Locate the cell with the specified text and output its (X, Y) center coordinate. 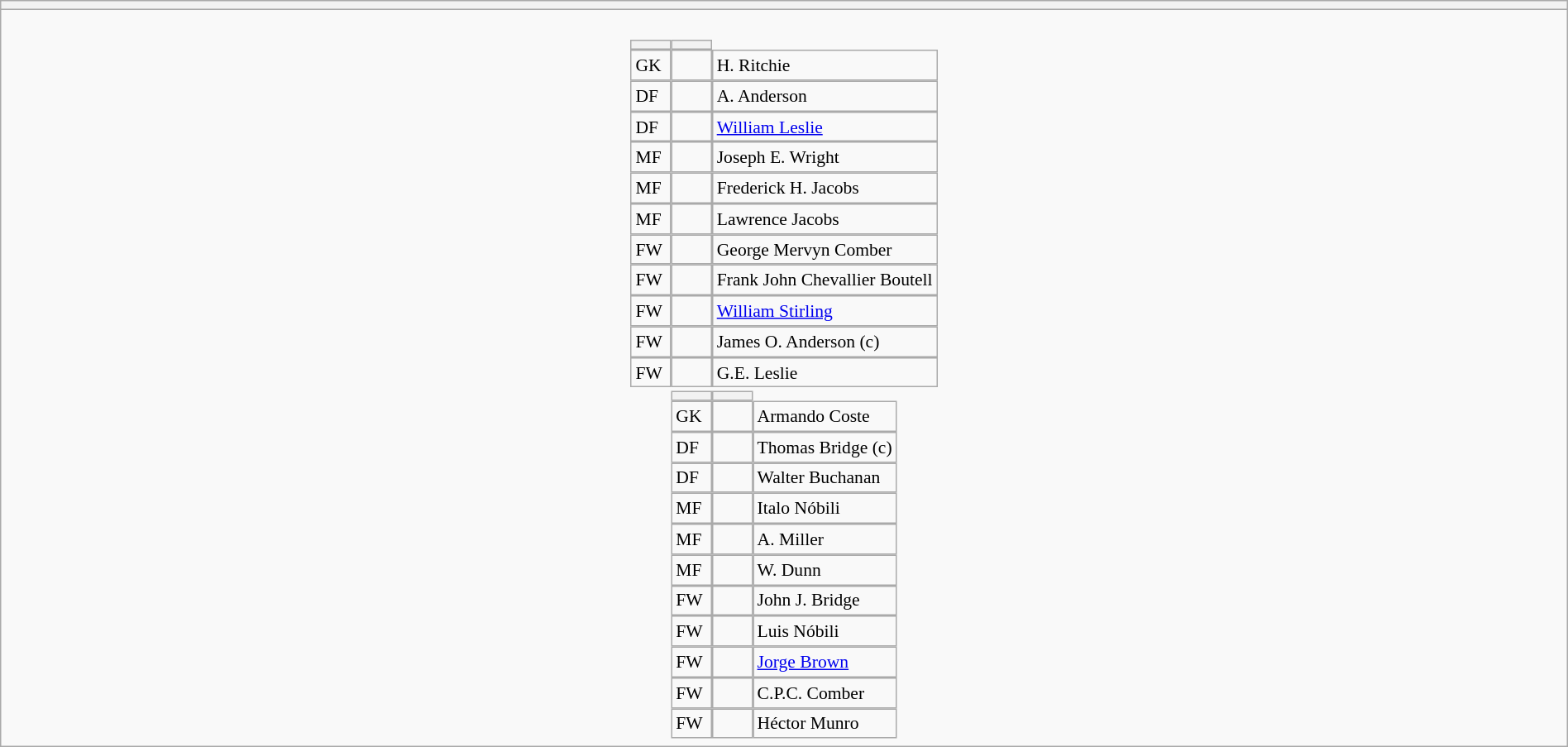
A. Miller (825, 539)
William Leslie (825, 127)
A. Anderson (825, 96)
W. Dunn (825, 569)
Thomas Bridge (c) (825, 447)
C.P.C. Comber (825, 693)
Luis Nóbili (825, 630)
Jorge Brown (825, 662)
Joseph E. Wright (825, 157)
Italo Nóbili (825, 508)
James O. Anderson (c) (825, 341)
William Stirling (825, 311)
Frank John Chevallier Boutell (825, 280)
H. Ritchie (825, 65)
John J. Bridge (825, 601)
George Mervyn Comber (825, 250)
Armando Coste (825, 417)
Héctor Munro (825, 723)
Lawrence Jacobs (825, 218)
Walter Buchanan (825, 478)
G.E. Leslie (825, 372)
Frederick H. Jacobs (825, 189)
